From the cell containing the given text, extract its center point as [x, y] coordinate. 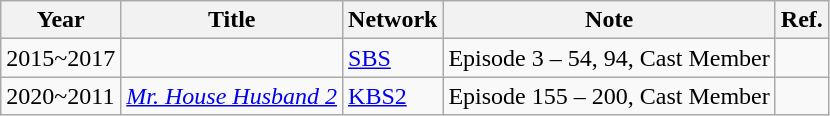
Episode 3 – 54, 94, Cast Member [609, 58]
2020~2011 [61, 96]
KBS2 [393, 96]
Mr. House Husband 2 [232, 96]
Year [61, 20]
Ref. [802, 20]
2015~2017 [61, 58]
Title [232, 20]
Note [609, 20]
Episode 155 – 200, Cast Member [609, 96]
Network [393, 20]
SBS [393, 58]
